Find where the given text appears and provide that cell's center as [x, y] coordinate. 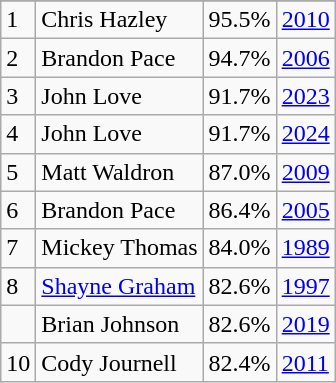
5 [18, 172]
2023 [306, 96]
Cody Journell [120, 362]
Brian Johnson [120, 324]
3 [18, 96]
2 [18, 58]
95.5% [240, 20]
1997 [306, 286]
2006 [306, 58]
94.7% [240, 58]
2009 [306, 172]
1 [18, 20]
87.0% [240, 172]
Chris Hazley [120, 20]
2024 [306, 134]
10 [18, 362]
8 [18, 286]
82.4% [240, 362]
84.0% [240, 248]
1989 [306, 248]
Matt Waldron [120, 172]
6 [18, 210]
2005 [306, 210]
86.4% [240, 210]
Shayne Graham [120, 286]
4 [18, 134]
2010 [306, 20]
Mickey Thomas [120, 248]
2011 [306, 362]
2019 [306, 324]
7 [18, 248]
